Extract the [x, y] coordinate from the center of the cell holding the provided text.  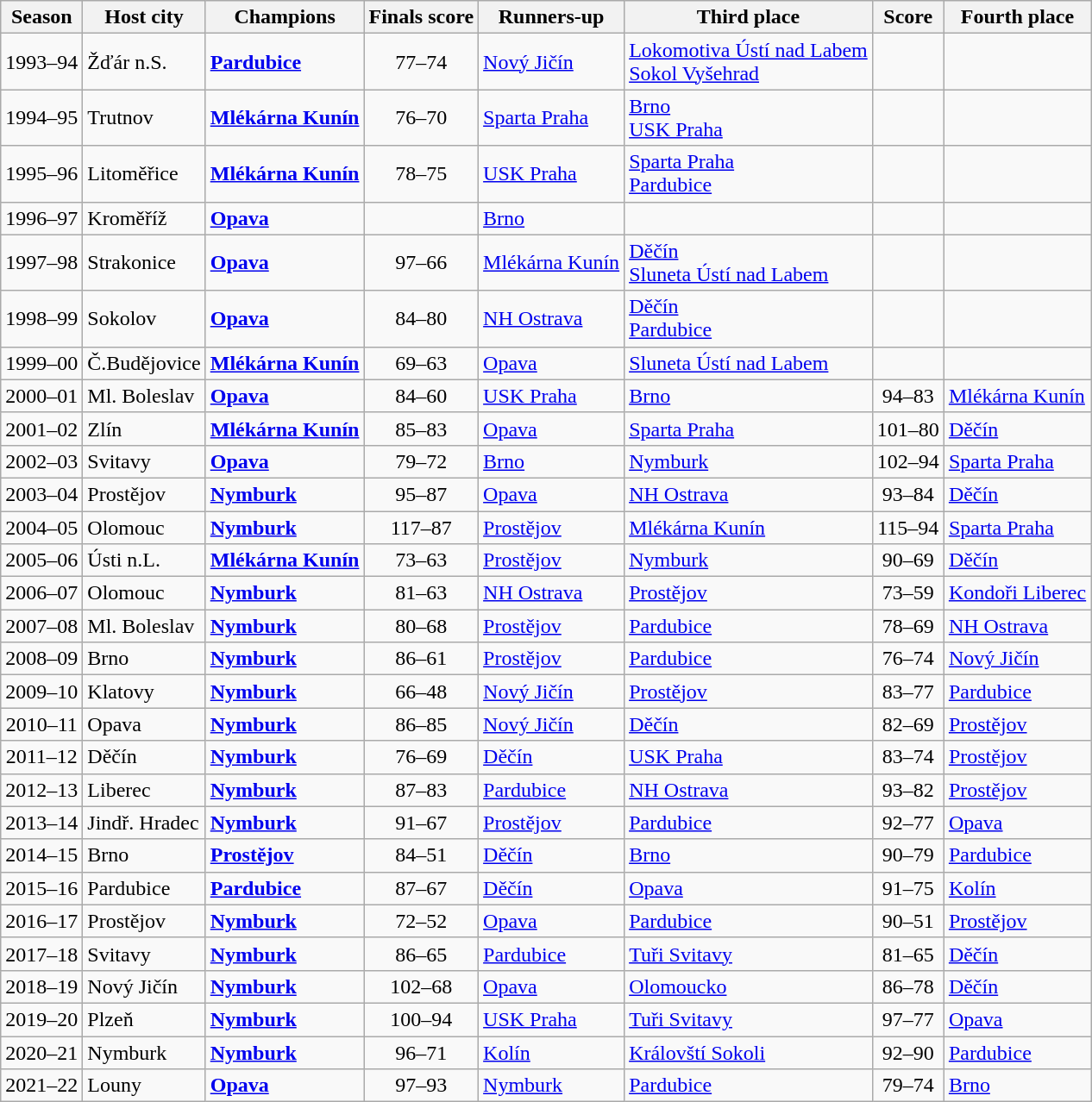
2010–11 [41, 724]
79–72 [421, 461]
1999–00 [41, 363]
2019–20 [41, 1019]
97–93 [421, 1086]
82–69 [907, 724]
Kondoři Liberec [1017, 593]
2014–15 [41, 855]
96–71 [421, 1053]
2015–16 [41, 888]
2002–03 [41, 461]
Děčín Sluneta Ústí nad Labem [749, 262]
102–94 [907, 461]
2016–17 [41, 921]
86–78 [907, 986]
1995–96 [41, 174]
78–75 [421, 174]
117–87 [421, 527]
72–52 [421, 921]
97–77 [907, 1019]
Runners-up [552, 17]
83–74 [907, 757]
Champions [285, 17]
1997–98 [41, 262]
80–68 [421, 626]
86–85 [421, 724]
73–63 [421, 560]
115–94 [907, 527]
87–67 [421, 888]
2001–02 [41, 429]
2017–18 [41, 954]
Host city [144, 17]
2020–21 [41, 1053]
2009–10 [41, 692]
2021–22 [41, 1086]
87–83 [421, 790]
Žďár n.S. [144, 62]
2003–04 [41, 494]
Fourth place [1017, 17]
Finals score [421, 17]
90–69 [907, 560]
Strakonice [144, 262]
2008–09 [41, 659]
95–87 [421, 494]
2004–05 [41, 527]
Královští Sokoli [749, 1053]
93–84 [907, 494]
Trutnov [144, 117]
102–68 [421, 986]
101–80 [907, 429]
66–48 [421, 692]
1994–95 [41, 117]
Plzeň [144, 1019]
78–69 [907, 626]
86–65 [421, 954]
76–69 [421, 757]
83–77 [907, 692]
2006–07 [41, 593]
Liberec [144, 790]
93–82 [907, 790]
100–94 [421, 1019]
Third place [749, 17]
90–79 [907, 855]
81–65 [907, 954]
85–83 [421, 429]
79–74 [907, 1086]
1996–97 [41, 218]
84–51 [421, 855]
Klatovy [144, 692]
86–61 [421, 659]
Sluneta Ústí nad Labem [749, 363]
Olomoucko [749, 986]
Score [907, 17]
DěčínPardubice [749, 319]
2000–01 [41, 396]
1998–99 [41, 319]
2013–14 [41, 823]
Season [41, 17]
94–83 [907, 396]
69–63 [421, 363]
Litoměřice [144, 174]
92–77 [907, 823]
Louny [144, 1086]
2018–19 [41, 986]
90–51 [907, 921]
84–80 [421, 319]
Sokolov [144, 319]
Lokomotiva Ústí nad Labem Sokol Vyšehrad [749, 62]
77–74 [421, 62]
73–59 [907, 593]
81–63 [421, 593]
2012–13 [41, 790]
76–74 [907, 659]
1993–94 [41, 62]
2005–06 [41, 560]
BrnoUSK Praha [749, 117]
2011–12 [41, 757]
Č.Budějovice [144, 363]
91–75 [907, 888]
97–66 [421, 262]
Zlín [144, 429]
91–67 [421, 823]
Kroměříž [144, 218]
Jindř. Hradec [144, 823]
2007–08 [41, 626]
Ústi n.L. [144, 560]
76–70 [421, 117]
84–60 [421, 396]
92–90 [907, 1053]
Sparta PrahaPardubice [749, 174]
